Pinpoint the cell where the given text exists, returning its (x, y) midpoint coordinate. 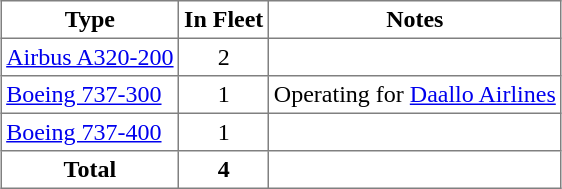
Type (90, 20)
4 (224, 170)
Boeing 737-300 (90, 95)
Operating for Daallo Airlines (415, 95)
2 (224, 57)
Airbus A320-200 (90, 57)
Notes (415, 20)
In Fleet (224, 20)
Total (90, 170)
Boeing 737-400 (90, 132)
